Pinpoint the cell where the given text exists, returning its [x, y] midpoint coordinate. 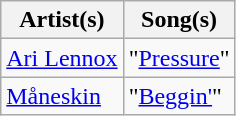
"Beggin'" [179, 96]
Artist(s) [62, 20]
Song(s) [179, 20]
Ari Lennox [62, 58]
Måneskin [62, 96]
"Pressure" [179, 58]
